Detect which cell encompasses the target text, then output its [x, y] center coordinate. 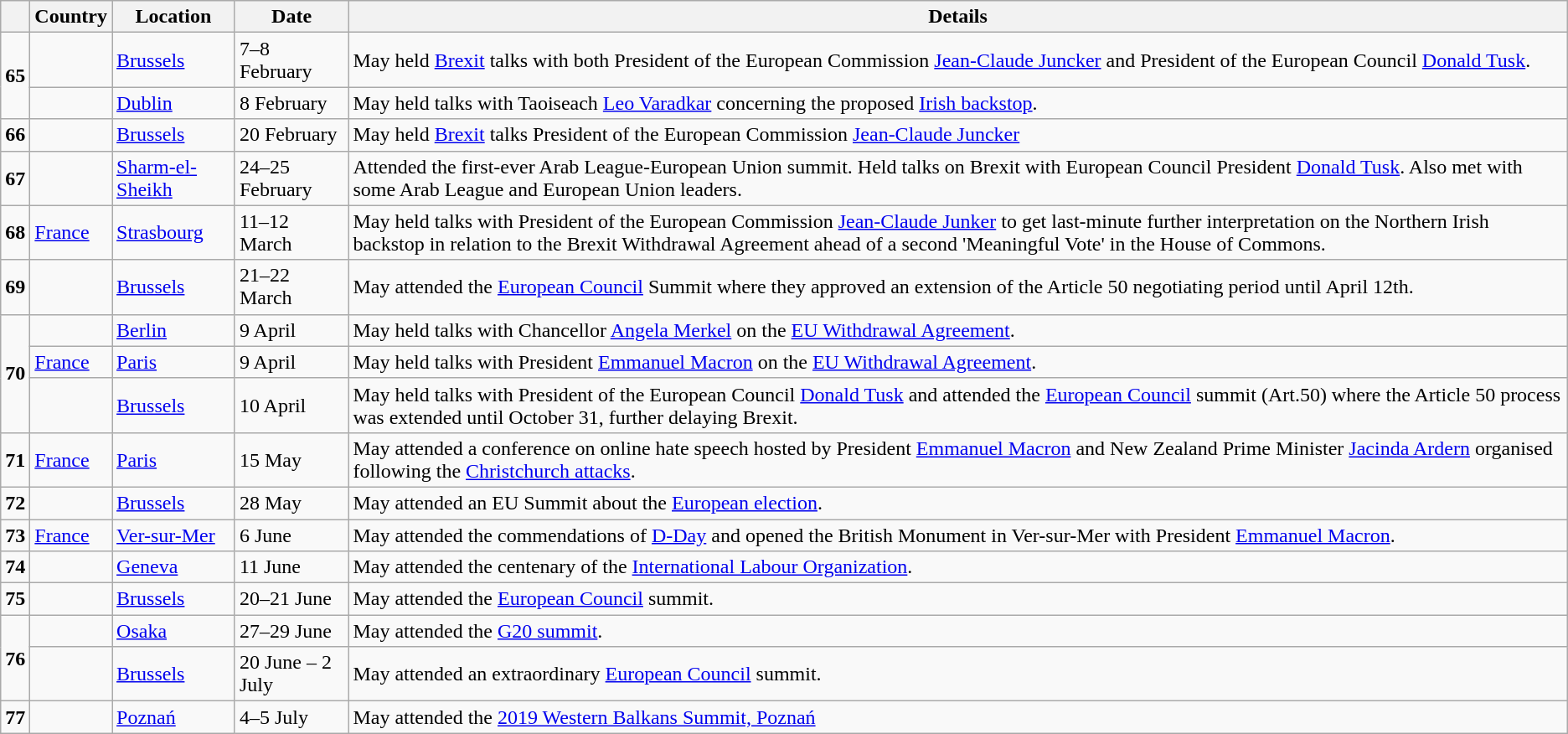
May attended an EU Summit about the European election. [958, 503]
11 June [291, 567]
10 April [291, 406]
May attended the European Council Summit where they approved an extension of the Article 50 negotiating period until April 12th. [958, 287]
May attended the commendations of D-Day and opened the British Monument in Ver-sur-Mer with President Emmanuel Macron. [958, 535]
11–12 March [291, 233]
20–21 June [291, 599]
70 [15, 374]
27–29 June [291, 631]
73 [15, 535]
20 June – 2 July [291, 674]
Strasbourg [174, 233]
Sharm-el-Sheikh [174, 178]
Dublin [174, 103]
Berlin [174, 330]
24–25 February [291, 178]
May held Brexit talks President of the European Commission Jean-Claude Juncker [958, 135]
72 [15, 503]
May held talks with Chancellor Angela Merkel on the EU Withdrawal Agreement. [958, 330]
May attended the European Council summit. [958, 599]
Osaka [174, 631]
77 [15, 717]
28 May [291, 503]
Country [71, 17]
21–22 March [291, 287]
4–5 July [291, 717]
75 [15, 599]
Location [174, 17]
66 [15, 135]
Details [958, 17]
Poznań [174, 717]
6 June [291, 535]
May held talks with President Emmanuel Macron on the EU Withdrawal Agreement. [958, 362]
20 February [291, 135]
68 [15, 233]
May held Brexit talks with both President of the European Commission Jean-Claude Juncker and President of the European Council Donald Tusk. [958, 60]
8 February [291, 103]
65 [15, 75]
69 [15, 287]
May attended the 2019 Western Balkans Summit, Poznań [958, 717]
Geneva [174, 567]
May attended the G20 summit. [958, 631]
74 [15, 567]
Ver-sur-Mer [174, 535]
May attended an extraordinary European Council summit. [958, 674]
67 [15, 178]
Date [291, 17]
76 [15, 659]
15 May [291, 459]
May held talks with Taoiseach Leo Varadkar concerning the proposed Irish backstop. [958, 103]
May attended the centenary of the International Labour Organization. [958, 567]
71 [15, 459]
7–8 February [291, 60]
